For the text-containing cell, return its midpoint in [x, y] coordinate format. 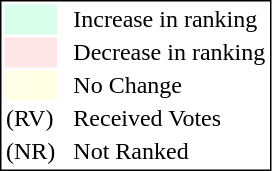
Decrease in ranking [170, 53]
Not Ranked [170, 151]
(RV) [30, 119]
No Change [170, 85]
Received Votes [170, 119]
Increase in ranking [170, 19]
(NR) [30, 151]
